Return [x, y] of the center of cell containing provided text 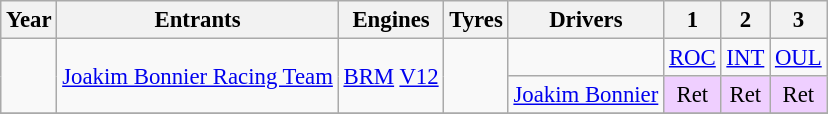
INT [746, 58]
Engines [391, 20]
3 [798, 20]
1 [692, 20]
Year [29, 20]
ROC [692, 58]
Tyres [476, 20]
2 [746, 20]
Entrants [198, 20]
Joakim Bonnier [586, 95]
BRM V12 [391, 76]
Joakim Bonnier Racing Team [198, 76]
Drivers [586, 20]
OUL [798, 58]
